Pinpoint the cell where the given text exists, returning its [x, y] midpoint coordinate. 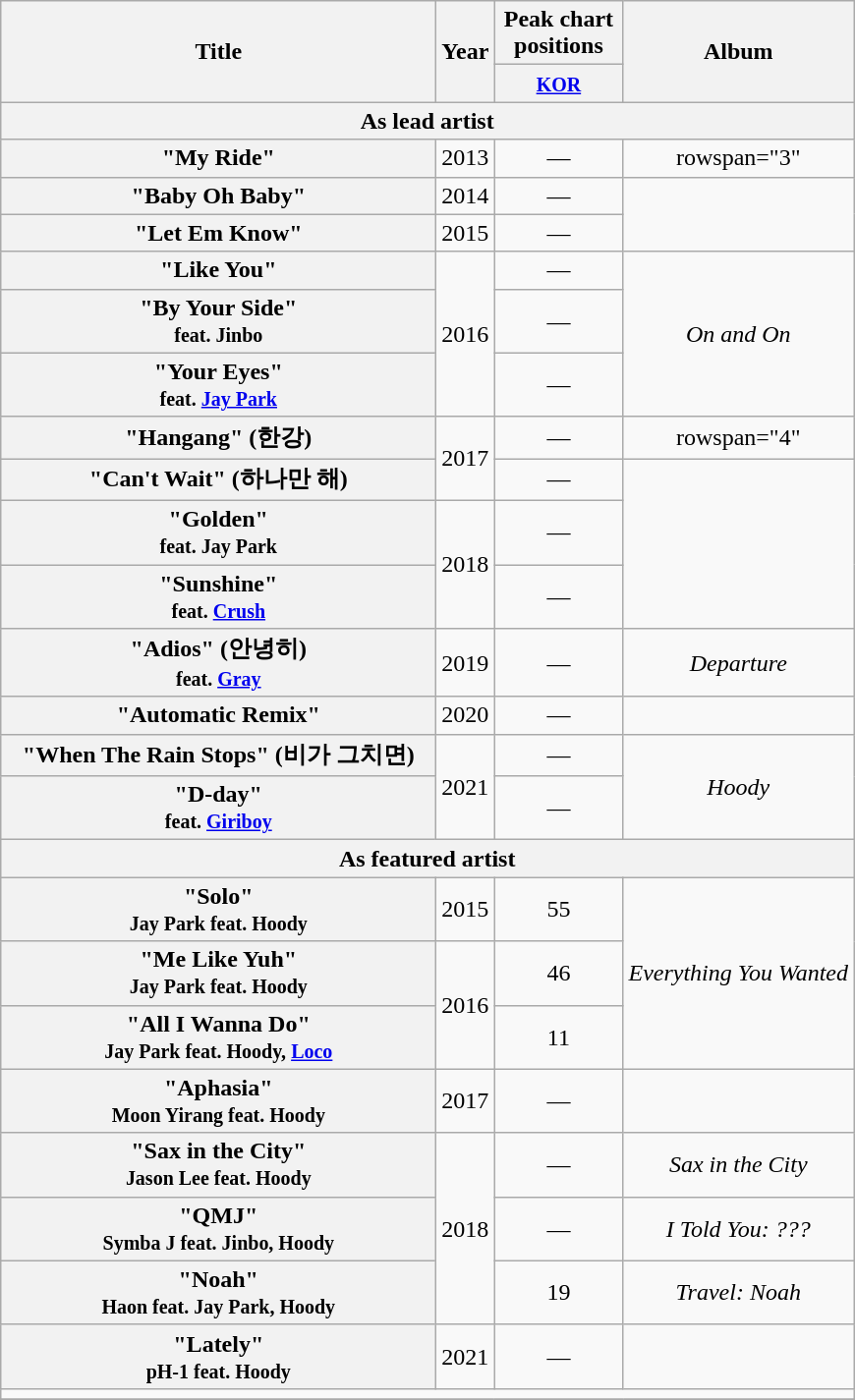
2014 [466, 196]
On and On [739, 334]
"Golden"feat. Jay Park [218, 532]
55 [558, 910]
"Me Like Yuh"Jay Park feat. Hoody [218, 973]
"Solo"Jay Park feat. Hoody [218, 910]
Sax in the City [739, 1165]
"Hangang" (한강) [218, 438]
19 [558, 1293]
rowspan="4" [739, 438]
Year [466, 51]
"Adios" (안녕히)feat. Gray [218, 663]
46 [558, 973]
As lead artist [427, 121]
Hoody [739, 787]
"All I Wanna Do"Jay Park feat. Hoody, Loco [218, 1037]
2019 [466, 663]
Departure [739, 663]
"QMJ"Symba J feat. Jinbo, Hoody [218, 1228]
"Noah"Haon feat. Jay Park, Hoody [218, 1293]
"D-day"feat. Giriboy [218, 808]
"Automatic Remix" [218, 715]
Album [739, 51]
"Can't Wait" (하나만 해) [218, 479]
KOR [558, 84]
"Baby Oh Baby" [218, 196]
11 [558, 1037]
rowspan="3" [739, 158]
2013 [466, 158]
"Sax in the City"Jason Lee feat. Hoody [218, 1165]
Everything You Wanted [739, 973]
"My Ride" [218, 158]
"Your Eyes"feat. Jay Park [218, 385]
"Sunshine"feat. Crush [218, 595]
Travel: Noah [739, 1293]
"Aphasia"Moon Yirang feat. Hoody [218, 1100]
"Lately"pH-1 feat. Hoody [218, 1356]
"By Your Side"feat. Jinbo [218, 320]
Peak chart positions [558, 33]
2020 [466, 715]
"When The Rain Stops" (비가 그치면) [218, 755]
Title [218, 51]
As featured artist [427, 859]
I Told You: ??? [739, 1228]
"Let Em Know" [218, 233]
"Like You" [218, 270]
